Provide the [x, y] coordinate of the cell's center where the given text is located.  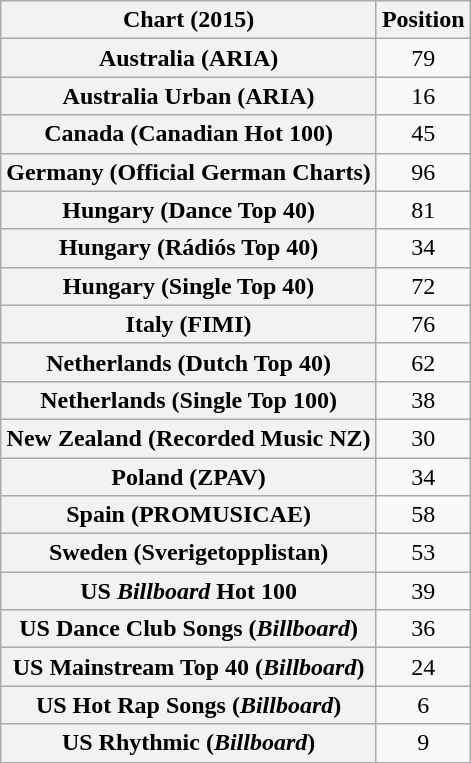
79 [423, 58]
Position [423, 20]
Chart (2015) [189, 20]
US Hot Rap Songs (Billboard) [189, 705]
72 [423, 286]
Hungary (Single Top 40) [189, 286]
Poland (ZPAV) [189, 477]
US Mainstream Top 40 (Billboard) [189, 667]
58 [423, 515]
Spain (PROMUSICAE) [189, 515]
Italy (FIMI) [189, 324]
Germany (Official German Charts) [189, 172]
Australia Urban (ARIA) [189, 96]
39 [423, 591]
53 [423, 553]
62 [423, 362]
24 [423, 667]
30 [423, 438]
New Zealand (Recorded Music NZ) [189, 438]
36 [423, 629]
45 [423, 134]
9 [423, 743]
US Rhythmic (Billboard) [189, 743]
38 [423, 400]
Australia (ARIA) [189, 58]
16 [423, 96]
Hungary (Rádiós Top 40) [189, 248]
96 [423, 172]
Canada (Canadian Hot 100) [189, 134]
81 [423, 210]
76 [423, 324]
Sweden (Sverigetopplistan) [189, 553]
6 [423, 705]
US Dance Club Songs (Billboard) [189, 629]
Netherlands (Dutch Top 40) [189, 362]
US Billboard Hot 100 [189, 591]
Hungary (Dance Top 40) [189, 210]
Netherlands (Single Top 100) [189, 400]
